Find where the given text appears and provide that cell's center as (X, Y) coordinate. 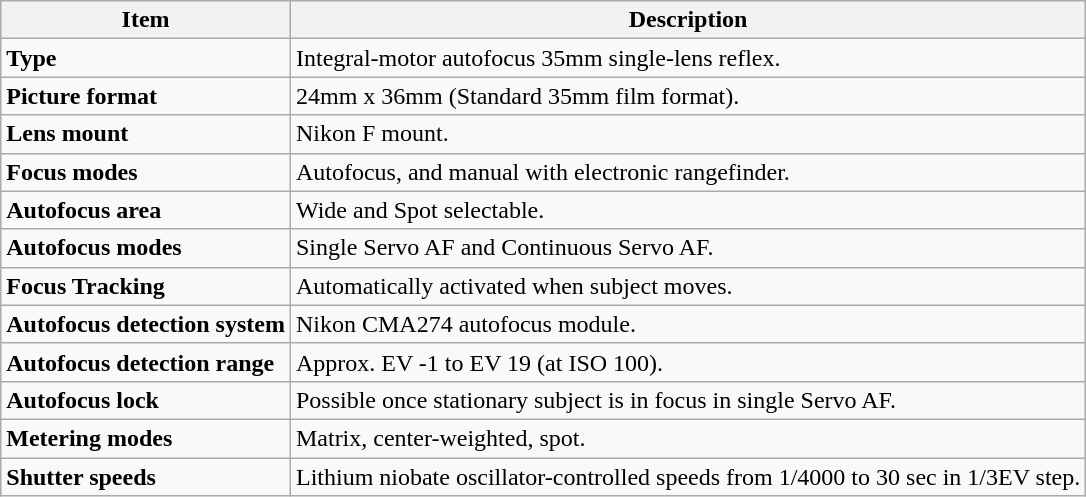
Automatically activated when subject moves. (688, 286)
Type (146, 58)
Lithium niobate oscillator-controlled speeds from 1/4000 to 30 sec in 1/3EV step. (688, 477)
Item (146, 20)
Integral-motor autofocus 35mm single-lens reflex. (688, 58)
Possible once stationary subject is in focus in single Servo AF. (688, 400)
Focus modes (146, 172)
Wide and Spot selectable. (688, 210)
Single Servo AF and Continuous Servo AF. (688, 248)
Autofocus modes (146, 248)
Nikon F mount. (688, 134)
Nikon CMA274 autofocus module. (688, 324)
Lens mount (146, 134)
Metering modes (146, 438)
Shutter speeds (146, 477)
Autofocus, and manual with electronic rangefinder. (688, 172)
Autofocus detection system (146, 324)
Matrix, center-weighted, spot. (688, 438)
Focus Tracking (146, 286)
Approx. EV -1 to EV 19 (at ISO 100). (688, 362)
Autofocus lock (146, 400)
Picture format (146, 96)
Description (688, 20)
Autofocus detection range (146, 362)
24mm x 36mm (Standard 35mm film format). (688, 96)
Autofocus area (146, 210)
